For the text-containing cell, return its midpoint in [x, y] coordinate format. 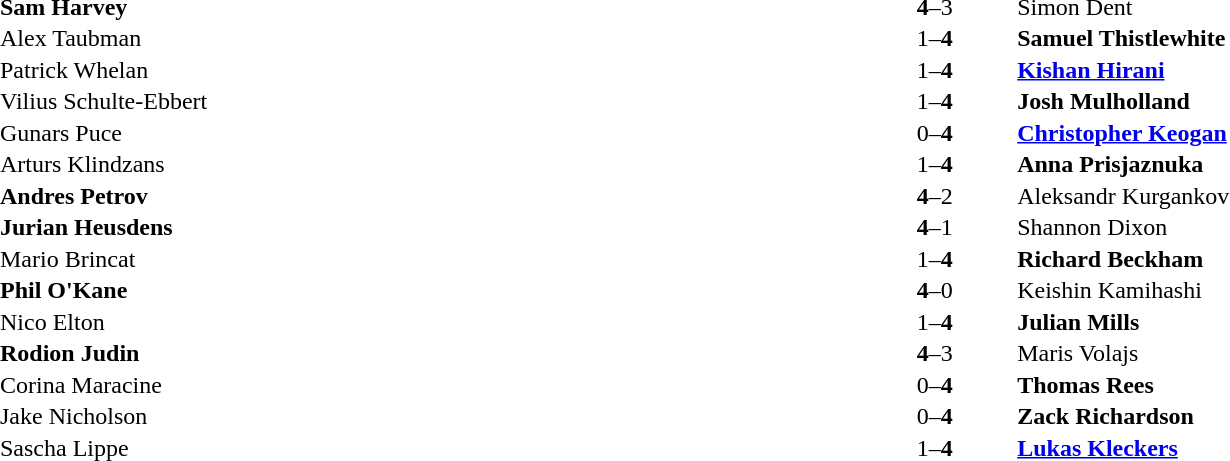
4–0 [934, 291]
4–3 [934, 353]
4–1 [934, 227]
4–2 [934, 196]
